Scan for the cell matching the given text and deliver its (X, Y) coordinate at center. 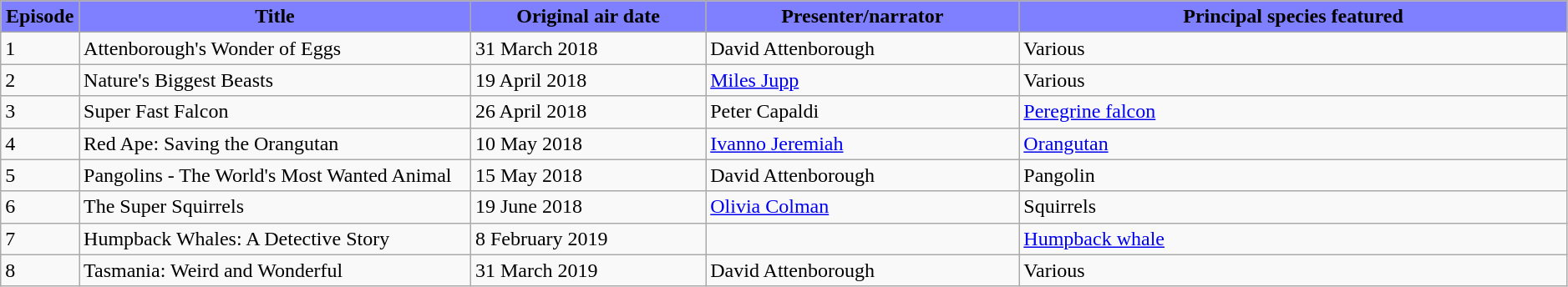
Presenter/narrator (862, 17)
15 May 2018 (588, 175)
6 (40, 207)
Principal species featured (1293, 17)
Nature's Biggest Beasts (276, 80)
2 (40, 80)
Original air date (588, 17)
19 April 2018 (588, 80)
Pangolins - The World's Most Wanted Animal (276, 175)
Pangolin (1293, 175)
1 (40, 48)
Attenborough's Wonder of Eggs (276, 48)
Orangutan (1293, 143)
Super Fast Falcon (276, 112)
Miles Jupp (862, 80)
3 (40, 112)
26 April 2018 (588, 112)
Peter Capaldi (862, 112)
7 (40, 239)
19 June 2018 (588, 207)
Peregrine falcon (1293, 112)
4 (40, 143)
Episode (40, 17)
Title (276, 17)
Olivia Colman (862, 207)
Humpback Whales: A Detective Story (276, 239)
8 (40, 270)
31 March 2019 (588, 270)
Ivanno Jeremiah (862, 143)
8 February 2019 (588, 239)
5 (40, 175)
31 March 2018 (588, 48)
Humpback whale (1293, 239)
Squirrels (1293, 207)
Tasmania: Weird and Wonderful (276, 270)
10 May 2018 (588, 143)
The Super Squirrels (276, 207)
Red Ape: Saving the Orangutan (276, 143)
